From the cell containing the given text, extract its center point as (X, Y) coordinate. 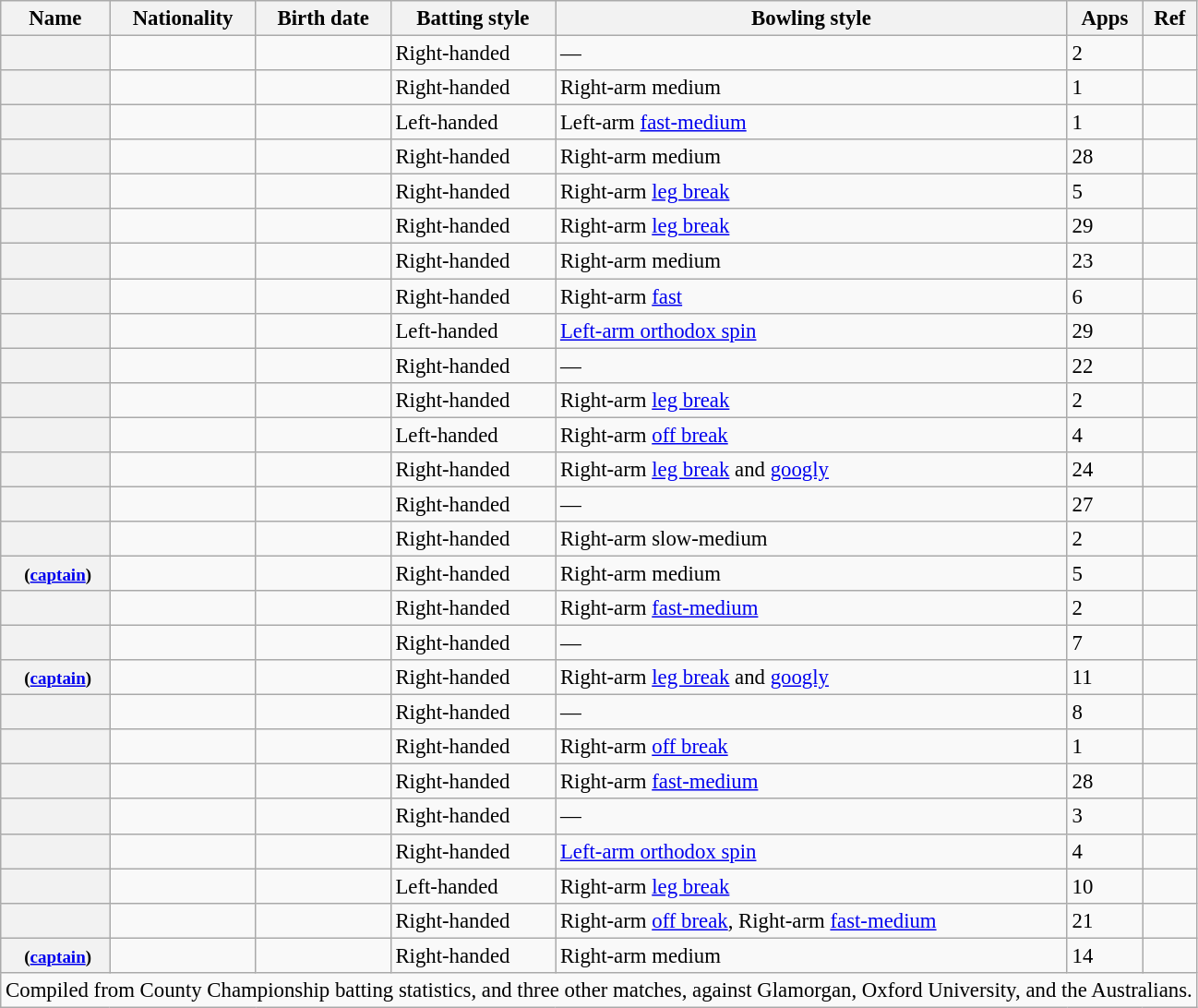
3 (1104, 817)
Ref (1170, 18)
Right-arm fast (812, 296)
8 (1104, 713)
Name (55, 18)
22 (1104, 366)
23 (1104, 261)
11 (1104, 678)
7 (1104, 643)
Right-arm off break, Right-arm fast-medium (812, 920)
Birth date (323, 18)
21 (1104, 920)
Compiled from County Championship batting statistics, and three other matches, against Glamorgan, Oxford University, and the Australians. (599, 990)
Left-arm fast-medium (812, 123)
Nationality (183, 18)
Bowling style (812, 18)
10 (1104, 886)
27 (1104, 504)
6 (1104, 296)
14 (1104, 955)
Batting style (473, 18)
Right-arm slow-medium (812, 539)
Apps (1104, 18)
24 (1104, 470)
